Pinpoint the cell where the given text exists, returning its [X, Y] midpoint coordinate. 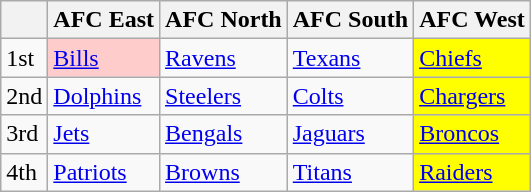
Dolphins [104, 96]
Bengals [224, 134]
AFC West [472, 20]
2nd [24, 96]
3rd [24, 134]
Texans [350, 58]
4th [24, 172]
Broncos [472, 134]
Chiefs [472, 58]
Patriots [104, 172]
Colts [350, 96]
AFC South [350, 20]
Bills [104, 58]
Jets [104, 134]
Browns [224, 172]
AFC North [224, 20]
Jaguars [350, 134]
Chargers [472, 96]
Titans [350, 172]
Ravens [224, 58]
AFC East [104, 20]
Steelers [224, 96]
Raiders [472, 172]
1st [24, 58]
